Return the (X, Y) coordinate for the center point of the cell that contains the specified text.  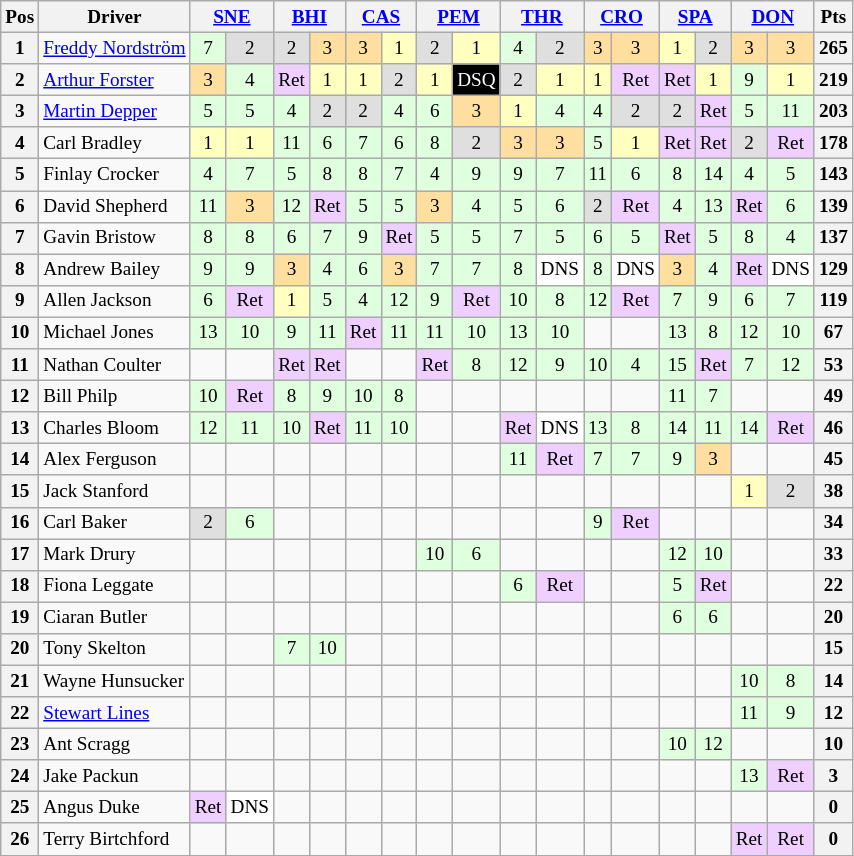
CAS (381, 17)
Driver (115, 17)
Finlay Crocker (115, 175)
Andrew Bailey (115, 270)
DSQ (477, 80)
Stewart Lines (115, 713)
49 (833, 396)
Carl Baker (115, 523)
21 (20, 681)
Pos (20, 17)
16 (20, 523)
17 (20, 554)
Charles Bloom (115, 428)
33 (833, 554)
Martin Depper (115, 111)
Terry Birtchford (115, 839)
SPA (695, 17)
DON (772, 17)
137 (833, 238)
SNE (232, 17)
139 (833, 206)
53 (833, 365)
David Shepherd (115, 206)
Tony Skelton (115, 649)
Jack Stanford (115, 491)
Alex Ferguson (115, 460)
18 (20, 586)
Michael Jones (115, 333)
Gavin Bristow (115, 238)
CRO (622, 17)
23 (20, 744)
178 (833, 143)
25 (20, 808)
Arthur Forster (115, 80)
219 (833, 80)
BHI (310, 17)
203 (833, 111)
34 (833, 523)
265 (833, 48)
Ant Scragg (115, 744)
PEM (458, 17)
Mark Drury (115, 554)
Freddy Nordström (115, 48)
67 (833, 333)
46 (833, 428)
119 (833, 301)
19 (20, 618)
Bill Philp (115, 396)
THR (542, 17)
Nathan Coulter (115, 365)
Carl Bradley (115, 143)
129 (833, 270)
Allen Jackson (115, 301)
Angus Duke (115, 808)
26 (20, 839)
Ciaran Butler (115, 618)
24 (20, 776)
Wayne Hunsucker (115, 681)
Jake Packun (115, 776)
Fiona Leggate (115, 586)
143 (833, 175)
Pts (833, 17)
38 (833, 491)
45 (833, 460)
